Find where the given text appears and provide that cell's center as [x, y] coordinate. 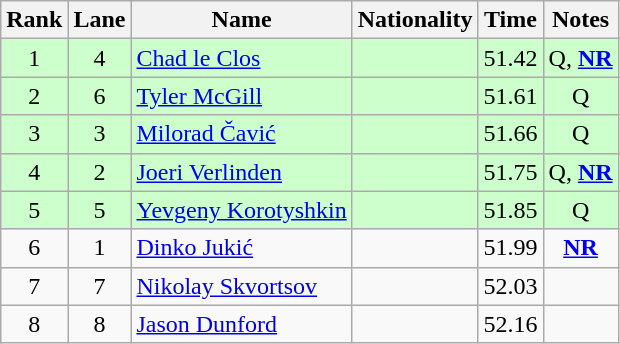
51.75 [510, 172]
Notes [580, 20]
Milorad Čavić [242, 134]
52.16 [510, 324]
52.03 [510, 286]
Tyler McGill [242, 96]
Jason Dunford [242, 324]
Time [510, 20]
Nikolay Skvortsov [242, 286]
51.99 [510, 248]
Joeri Verlinden [242, 172]
Yevgeny Korotyshkin [242, 210]
51.66 [510, 134]
51.85 [510, 210]
NR [580, 248]
Rank [34, 20]
51.61 [510, 96]
Nationality [415, 20]
Lane [100, 20]
Name [242, 20]
51.42 [510, 58]
Chad le Clos [242, 58]
Dinko Jukić [242, 248]
